Return [X, Y] of the center of cell containing provided text 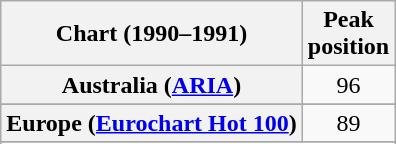
Chart (1990–1991) [152, 34]
Europe (Eurochart Hot 100) [152, 123]
89 [348, 123]
Peakposition [348, 34]
96 [348, 85]
Australia (ARIA) [152, 85]
